Identify which cell holds the provided text, then report its (X, Y) central coordinate. 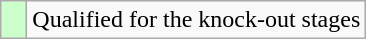
Qualified for the knock-out stages (196, 20)
